Determine the [X, Y] coordinate at the center of the cell enclosing the given text.  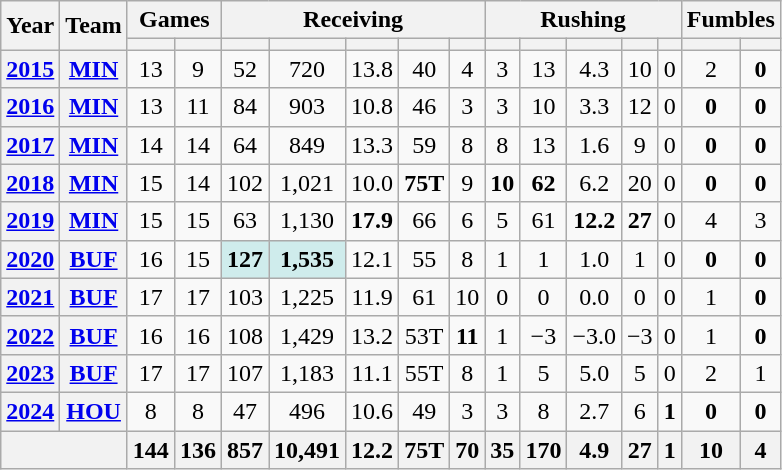
170 [544, 449]
Rushing [583, 20]
2.7 [594, 411]
1.6 [594, 145]
2021 [30, 297]
10.6 [372, 411]
2018 [30, 183]
55T [424, 373]
Year [30, 26]
903 [308, 107]
40 [424, 69]
1,183 [308, 373]
53T [424, 335]
0.0 [594, 297]
102 [244, 183]
47 [244, 411]
49 [424, 411]
63 [244, 221]
10,491 [308, 449]
13.8 [372, 69]
66 [424, 221]
55 [424, 259]
20 [640, 183]
11.1 [372, 373]
103 [244, 297]
2024 [30, 411]
Games [174, 20]
−3.0 [594, 335]
2017 [30, 145]
1,535 [308, 259]
64 [244, 145]
136 [198, 449]
Receiving [352, 20]
496 [308, 411]
12.1 [372, 259]
52 [244, 69]
5.0 [594, 373]
59 [424, 145]
3.3 [594, 107]
46 [424, 107]
1,429 [308, 335]
12 [640, 107]
2020 [30, 259]
1,130 [308, 221]
Fumbles [730, 20]
10.8 [372, 107]
62 [544, 183]
2016 [30, 107]
2022 [30, 335]
17.9 [372, 221]
857 [244, 449]
144 [150, 449]
70 [468, 449]
2015 [30, 69]
HOU [94, 411]
10.0 [372, 183]
127 [244, 259]
1,225 [308, 297]
Team [94, 26]
13.2 [372, 335]
13.3 [372, 145]
4.3 [594, 69]
720 [308, 69]
1.0 [594, 259]
11.9 [372, 297]
108 [244, 335]
6.2 [594, 183]
849 [308, 145]
107 [244, 373]
84 [244, 107]
4.9 [594, 449]
2019 [30, 221]
35 [502, 449]
1,021 [308, 183]
2023 [30, 373]
